For the text-containing cell, return its midpoint in (x, y) coordinate format. 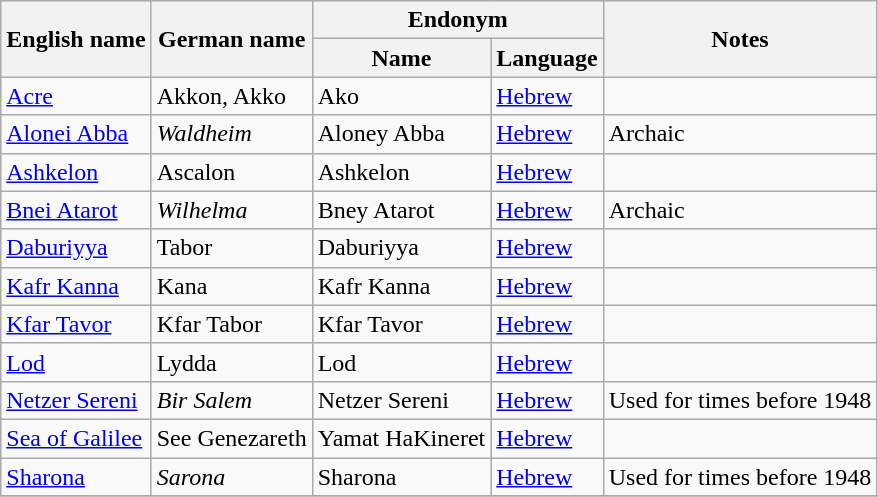
Bnei Atarot (76, 210)
German name (232, 39)
Language (547, 58)
Endonym (458, 20)
Kana (232, 286)
Bir Salem (232, 400)
Sarona (232, 477)
Kfar Tabor (232, 324)
Akkon, Akko (232, 96)
Sea of Galilee (76, 438)
Wilhelma (232, 210)
Bney Atarot (402, 210)
Lydda (232, 362)
Tabor (232, 248)
Aloney Abba (402, 134)
Acre (76, 96)
Alonei Abba (76, 134)
Yamat HaKineret (402, 438)
Notes (740, 39)
Ako (402, 96)
Name (402, 58)
English name (76, 39)
See Genezareth (232, 438)
Ascalon (232, 172)
Waldheim (232, 134)
